Detect which cell encompasses the target text, then output its [x, y] center coordinate. 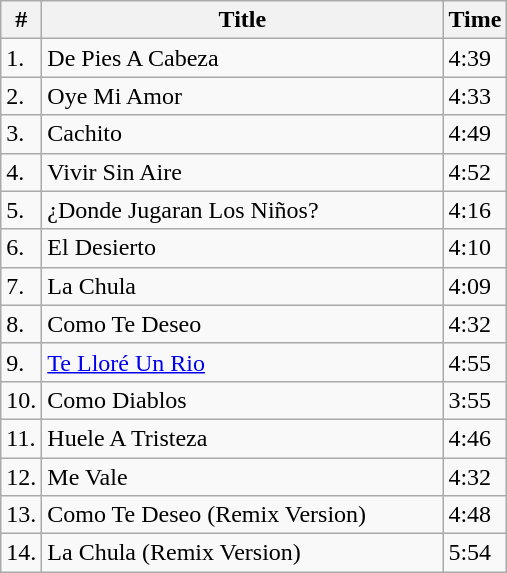
4:55 [475, 362]
Como Te Deseo [242, 324]
La Chula [242, 286]
4:33 [475, 96]
9. [22, 362]
4:16 [475, 210]
11. [22, 438]
6. [22, 248]
Oye Mi Amor [242, 96]
14. [22, 553]
El Desierto [242, 248]
¿Donde Jugaran Los Niños? [242, 210]
4:09 [475, 286]
4:48 [475, 515]
De Pies A Cabeza [242, 58]
4:10 [475, 248]
10. [22, 400]
4:52 [475, 172]
Como Te Deseo (Remix Version) [242, 515]
4:39 [475, 58]
# [22, 20]
12. [22, 477]
Me Vale [242, 477]
4:46 [475, 438]
La Chula (Remix Version) [242, 553]
Huele A Tristeza [242, 438]
7. [22, 286]
3. [22, 134]
1. [22, 58]
5. [22, 210]
3:55 [475, 400]
4. [22, 172]
13. [22, 515]
Time [475, 20]
5:54 [475, 553]
Title [242, 20]
Vivir Sin Aire [242, 172]
8. [22, 324]
4:49 [475, 134]
Cachito [242, 134]
Como Diablos [242, 400]
2. [22, 96]
Te Lloré Un Rio [242, 362]
